Find where the given text appears and provide that cell's center as [X, Y] coordinate. 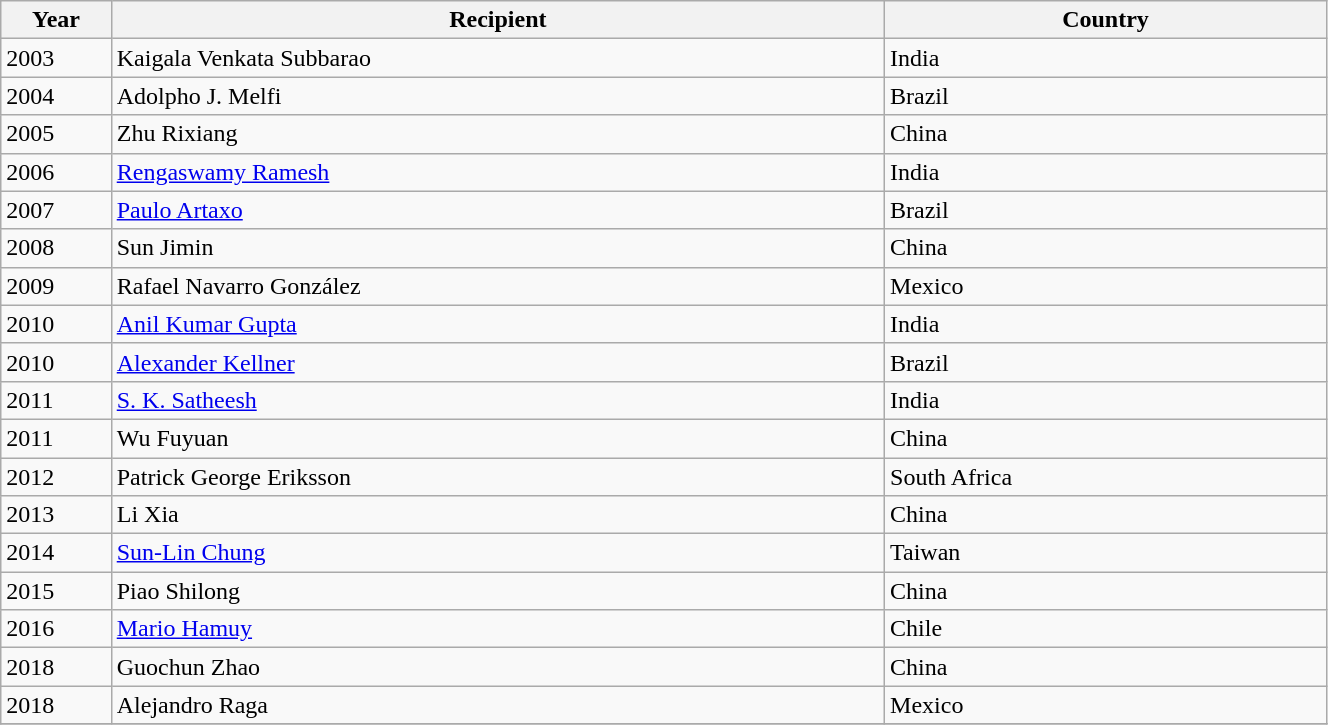
2004 [56, 96]
Guochun Zhao [498, 667]
Recipient [498, 20]
Rafael Navarro González [498, 286]
2009 [56, 286]
Sun-Lin Chung [498, 553]
Sun Jimin [498, 248]
S. K. Satheesh [498, 400]
Zhu Rixiang [498, 134]
Country [1106, 20]
2016 [56, 629]
Kaigala Venkata Subbarao [498, 58]
Piao Shilong [498, 591]
Wu Fuyuan [498, 438]
Li Xia [498, 515]
Mario Hamuy [498, 629]
2014 [56, 553]
2013 [56, 515]
Rengaswamy Ramesh [498, 172]
Year [56, 20]
Anil Kumar Gupta [498, 324]
2005 [56, 134]
2008 [56, 248]
2006 [56, 172]
2007 [56, 210]
2015 [56, 591]
Alejandro Raga [498, 705]
South Africa [1106, 477]
Patrick George Eriksson [498, 477]
Adolpho J. Melfi [498, 96]
Alexander Kellner [498, 362]
2012 [56, 477]
2003 [56, 58]
Chile [1106, 629]
Taiwan [1106, 553]
Paulo Artaxo [498, 210]
